Detect which cell encompasses the target text, then output its (X, Y) center coordinate. 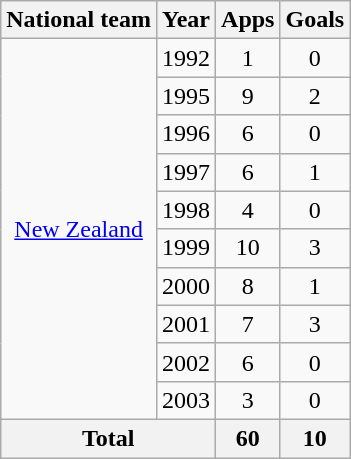
2002 (186, 362)
1995 (186, 96)
Goals (315, 20)
Total (108, 438)
1997 (186, 172)
Year (186, 20)
60 (248, 438)
7 (248, 324)
2000 (186, 286)
8 (248, 286)
New Zealand (79, 230)
2 (315, 96)
4 (248, 210)
1992 (186, 58)
9 (248, 96)
1996 (186, 134)
1998 (186, 210)
1999 (186, 248)
National team (79, 20)
2001 (186, 324)
Apps (248, 20)
2003 (186, 400)
